Return the (X, Y) coordinate for the center point of the cell that contains the specified text.  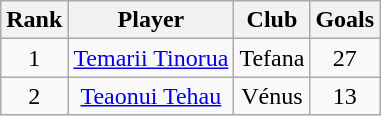
1 (34, 58)
Player (151, 20)
Goals (345, 20)
13 (345, 96)
Temarii Tinorua (151, 58)
27 (345, 58)
Tefana (272, 58)
Teaonui Tehau (151, 96)
Club (272, 20)
2 (34, 96)
Rank (34, 20)
Vénus (272, 96)
